For the text-containing cell, return its midpoint in (X, Y) coordinate format. 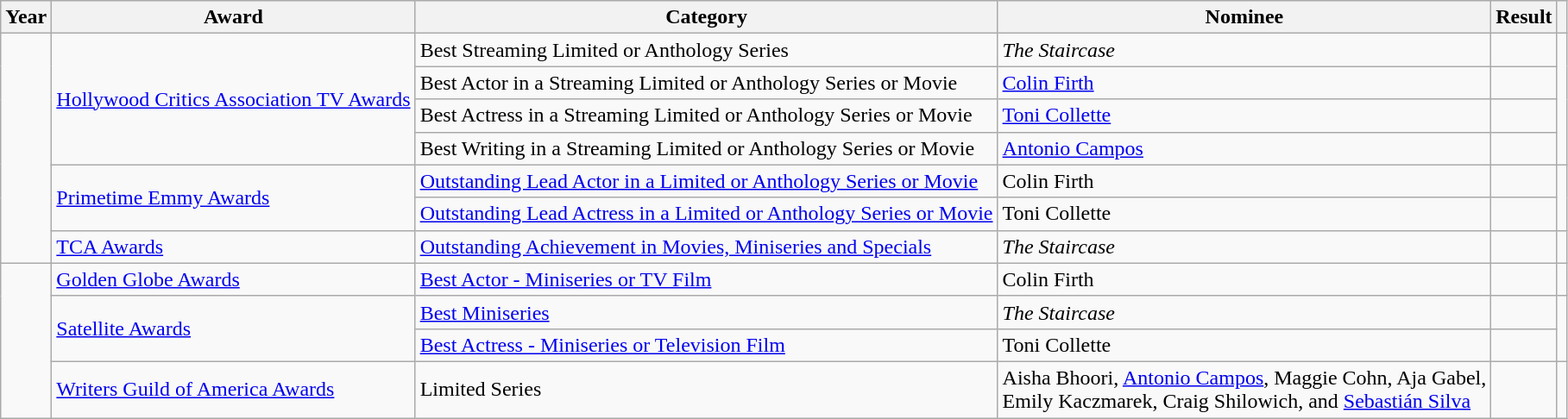
Best Streaming Limited or Anthology Series (706, 50)
Aisha Bhoori, Antonio Campos, Maggie Cohn, Aja Gabel, Emily Kaczmarek, Craig Shilowich, and Sebastián Silva (1244, 390)
Antonio Campos (1244, 148)
Golden Globe Awards (233, 279)
Satellite Awards (233, 328)
Best Actor in a Streaming Limited or Anthology Series or Movie (706, 83)
Outstanding Lead Actor in a Limited or Anthology Series or Movie (706, 181)
Hollywood Critics Association TV Awards (233, 99)
Primetime Emmy Awards (233, 197)
Award (233, 17)
Result (1524, 17)
Outstanding Lead Actress in a Limited or Anthology Series or Movie (706, 214)
Best Writing in a Streaming Limited or Anthology Series or Movie (706, 148)
Category (706, 17)
Year (26, 17)
Writers Guild of America Awards (233, 390)
Best Actress in a Streaming Limited or Anthology Series or Movie (706, 116)
Outstanding Achievement in Movies, Miniseries and Specials (706, 247)
Limited Series (706, 390)
Best Actress - Miniseries or Television Film (706, 345)
TCA Awards (233, 247)
Best Actor - Miniseries or TV Film (706, 279)
Nominee (1244, 17)
Best Miniseries (706, 312)
